Determine the (X, Y) coordinate at the center of the cell enclosing the given text.  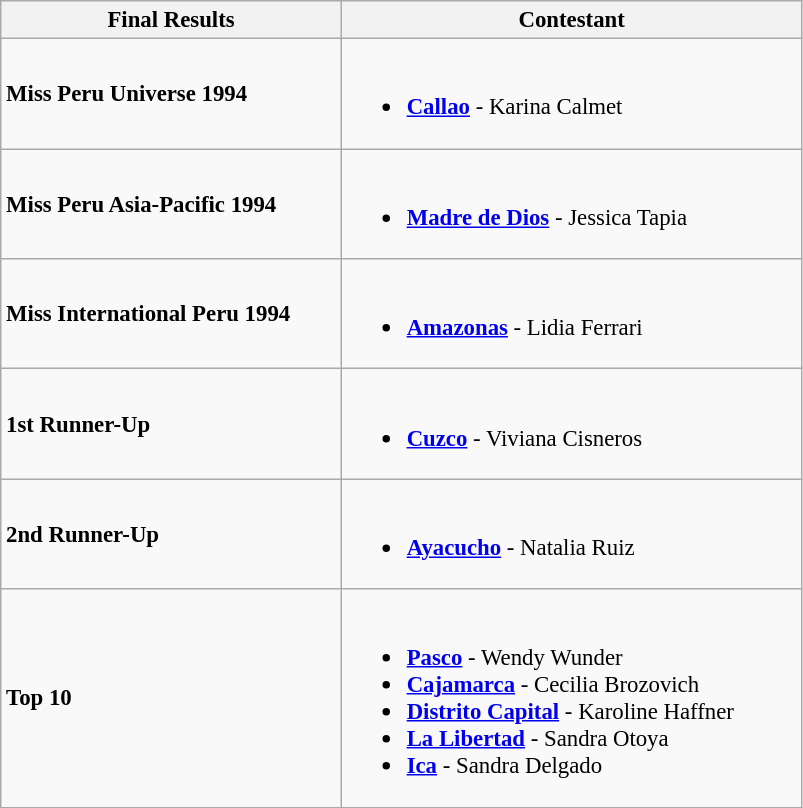
2nd Runner-Up (172, 534)
Top 10 (172, 698)
Pasco - Wendy Wunder Cajamarca - Cecilia Brozovich Distrito Capital - Karoline Haffner La Libertad - Sandra Otoya Ica - Sandra Delgado (572, 698)
Miss Peru Universe 1994 (172, 94)
1st Runner-Up (172, 424)
Amazonas - Lidia Ferrari (572, 314)
Miss Peru Asia-Pacific 1994 (172, 204)
Madre de Dios - Jessica Tapia (572, 204)
Cuzco - Viviana Cisneros (572, 424)
Miss International Peru 1994 (172, 314)
Callao - Karina Calmet (572, 94)
Final Results (172, 20)
Ayacucho - Natalia Ruiz (572, 534)
Contestant (572, 20)
